Return (X, Y) of the center of cell containing provided text 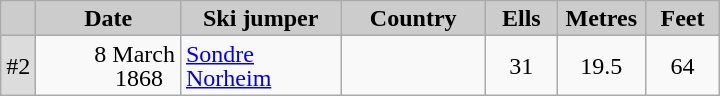
#2 (18, 66)
19.5 (601, 66)
Feet (682, 18)
Ski jumper (260, 18)
Date (108, 18)
Country (414, 18)
31 (521, 66)
Metres (601, 18)
Sondre Norheim (260, 66)
8 March 1868 (108, 66)
Ells (521, 18)
64 (682, 66)
